Detect which cell encompasses the target text, then output its [x, y] center coordinate. 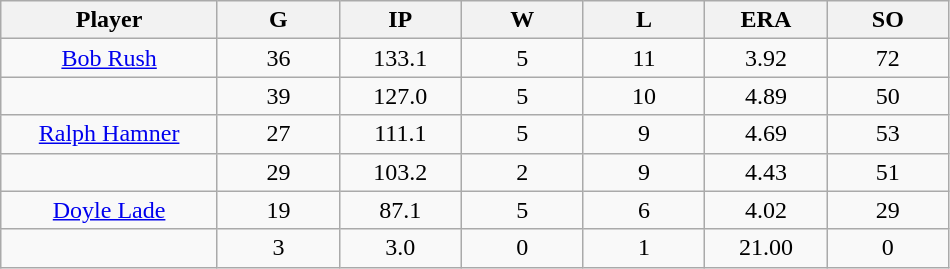
SO [888, 20]
19 [278, 210]
21.00 [766, 248]
103.2 [400, 172]
Bob Rush [110, 58]
127.0 [400, 96]
IP [400, 20]
W [522, 20]
50 [888, 96]
Ralph Hamner [110, 134]
111.1 [400, 134]
72 [888, 58]
ERA [766, 20]
39 [278, 96]
4.69 [766, 134]
3.92 [766, 58]
3 [278, 248]
2 [522, 172]
4.89 [766, 96]
11 [644, 58]
G [278, 20]
53 [888, 134]
3.0 [400, 248]
Doyle Lade [110, 210]
51 [888, 172]
87.1 [400, 210]
1 [644, 248]
27 [278, 134]
6 [644, 210]
4.02 [766, 210]
36 [278, 58]
L [644, 20]
133.1 [400, 58]
Player [110, 20]
4.43 [766, 172]
10 [644, 96]
